Determine the [x, y] coordinate at the center of the cell enclosing the given text.  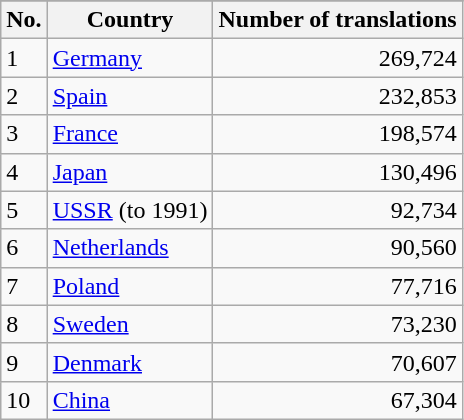
Netherlands [130, 248]
70,607 [338, 362]
Germany [130, 58]
Sweden [130, 324]
Poland [130, 286]
3 [24, 134]
92,734 [338, 210]
77,716 [338, 286]
USSR (to 1991) [130, 210]
10 [24, 400]
9 [24, 362]
5 [24, 210]
2 [24, 96]
Japan [130, 172]
France [130, 134]
232,853 [338, 96]
No. [24, 20]
73,230 [338, 324]
6 [24, 248]
7 [24, 286]
67,304 [338, 400]
Spain [130, 96]
1 [24, 58]
8 [24, 324]
Denmark [130, 362]
269,724 [338, 58]
4 [24, 172]
90,560 [338, 248]
China [130, 400]
198,574 [338, 134]
Number of translations [338, 20]
130,496 [338, 172]
Country [130, 20]
